Return (X, Y) of the center of cell containing provided text 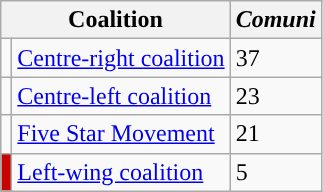
Five Star Movement (121, 134)
Centre-left coalition (121, 96)
5 (276, 172)
Left-wing coalition (121, 172)
37 (276, 58)
Centre-right coalition (121, 58)
21 (276, 134)
Coalition (116, 20)
23 (276, 96)
Comuni (276, 20)
